Determine the (x, y) coordinate at the center of the cell enclosing the given text.  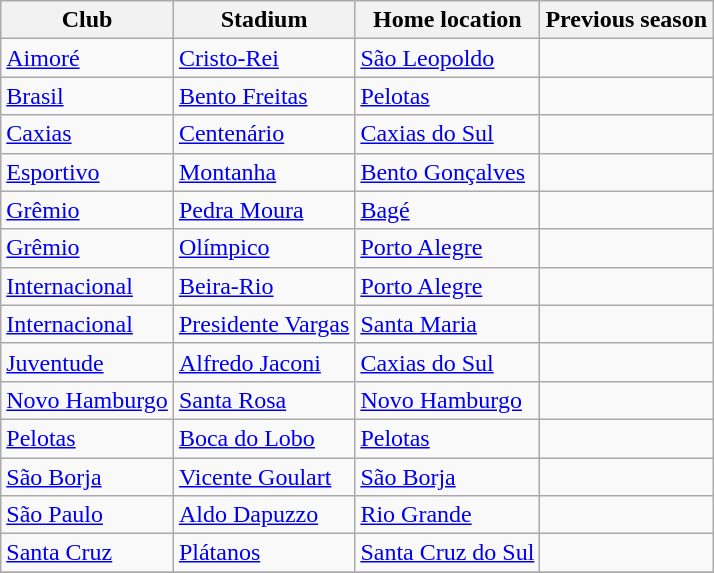
Home location (448, 20)
São Paulo (88, 515)
Plátanos (264, 553)
Santa Rosa (264, 400)
Previous season (626, 20)
Centenário (264, 134)
Alfredo Jaconi (264, 362)
Boca do Lobo (264, 438)
Brasil (88, 96)
Montanha (264, 172)
Olímpico (264, 248)
Juventude (88, 362)
Aimoré (88, 58)
Rio Grande (448, 515)
Santa Maria (448, 324)
Beira-Rio (264, 286)
Aldo Dapuzzo (264, 515)
Bento Freitas (264, 96)
Presidente Vargas (264, 324)
Caxias (88, 134)
Bagé (448, 210)
Club (88, 20)
São Leopoldo (448, 58)
Vicente Goulart (264, 477)
Cristo-Rei (264, 58)
Esportivo (88, 172)
Pedra Moura (264, 210)
Santa Cruz (88, 553)
Bento Gonçalves (448, 172)
Santa Cruz do Sul (448, 553)
Stadium (264, 20)
